Extract the [x, y] coordinate from the center of the cell holding the provided text.  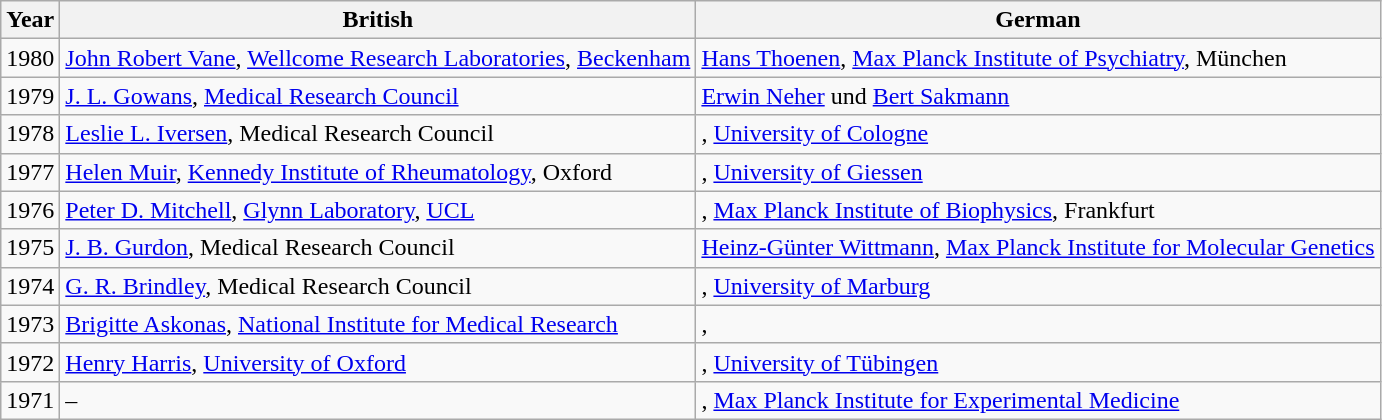
Hans Thoenen, Max Planck Institute of Psychiatry, München [1038, 58]
, University of Marburg [1038, 286]
Erwin Neher und Bert Sakmann [1038, 96]
, University of Tübingen [1038, 362]
, University of Giessen [1038, 172]
J. L. Gowans, Medical Research Council [378, 96]
1977 [30, 172]
John Robert Vane, Wellcome Research Laboratories, Beckenham [378, 58]
German [1038, 20]
Helen Muir, Kennedy Institute of Rheumatology, Oxford [378, 172]
1973 [30, 324]
1971 [30, 400]
1972 [30, 362]
British [378, 20]
, Max Planck Institute for Experimental Medicine [1038, 400]
Year [30, 20]
1979 [30, 96]
1975 [30, 248]
, Max Planck Institute of Biophysics, Frankfurt [1038, 210]
Leslie L. Iversen, Medical Research Council [378, 134]
– [378, 400]
Heinz-Günter Wittmann, Max Planck Institute for Molecular Genetics [1038, 248]
1976 [30, 210]
Brigitte Askonas, National Institute for Medical Research [378, 324]
1978 [30, 134]
J. B. Gurdon, Medical Research Council [378, 248]
G. R. Brindley, Medical Research Council [378, 286]
, University of Cologne [1038, 134]
1974 [30, 286]
Henry Harris, University of Oxford [378, 362]
1980 [30, 58]
, [1038, 324]
Peter D. Mitchell, Glynn Laboratory, UCL [378, 210]
